Detect which cell encompasses the target text, then output its [X, Y] center coordinate. 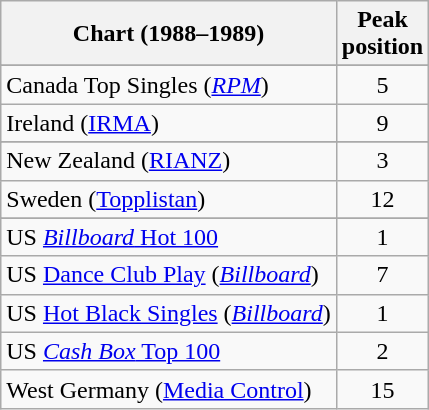
Sweden (Topplistan) [169, 199]
US Dance Club Play (Billboard) [169, 275]
15 [382, 389]
New Zealand (RIANZ) [169, 161]
2 [382, 351]
5 [382, 85]
Chart (1988–1989) [169, 34]
9 [382, 123]
US Billboard Hot 100 [169, 237]
Ireland (IRMA) [169, 123]
12 [382, 199]
Peakposition [382, 34]
US Hot Black Singles (Billboard) [169, 313]
Canada Top Singles (RPM) [169, 85]
7 [382, 275]
West Germany (Media Control) [169, 389]
3 [382, 161]
US Cash Box Top 100 [169, 351]
